Identify which cell holds the provided text, then report its (x, y) central coordinate. 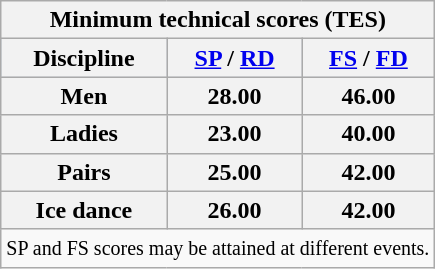
SP and FS scores may be attained at different events. (218, 248)
Minimum technical scores (TES) (218, 20)
Pairs (84, 172)
28.00 (234, 96)
46.00 (368, 96)
Discipline (84, 58)
SP / RD (234, 58)
26.00 (234, 210)
FS / FD (368, 58)
Ladies (84, 134)
25.00 (234, 172)
Men (84, 96)
23.00 (234, 134)
Ice dance (84, 210)
40.00 (368, 134)
